Locate the cell with the specified text and output its [x, y] center coordinate. 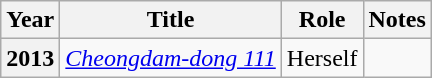
2013 [30, 58]
Role [322, 20]
Year [30, 20]
Notes [397, 20]
Cheongdam-dong 111 [170, 58]
Title [170, 20]
Herself [322, 58]
